Capture the cell that displays the provided text and extract its (x, y) central coordinate. 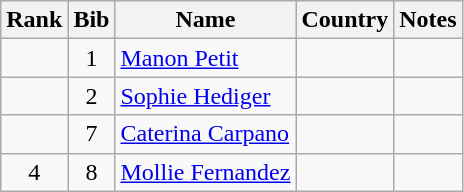
Rank (34, 20)
8 (92, 172)
4 (34, 172)
Caterina Carpano (206, 134)
Mollie Fernandez (206, 172)
Sophie Hediger (206, 96)
2 (92, 96)
Manon Petit (206, 58)
Notes (428, 20)
Country (345, 20)
Bib (92, 20)
Name (206, 20)
7 (92, 134)
1 (92, 58)
